Output the [X, Y] coordinate of the center of the cell containing the given text.  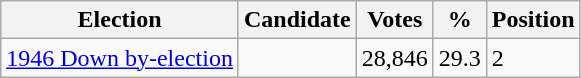
28,846 [394, 58]
Candidate [297, 20]
29.3 [460, 58]
1946 Down by-election [120, 58]
% [460, 20]
2 [533, 58]
Position [533, 20]
Votes [394, 20]
Election [120, 20]
